Pinpoint the cell where the given text exists, returning its [x, y] midpoint coordinate. 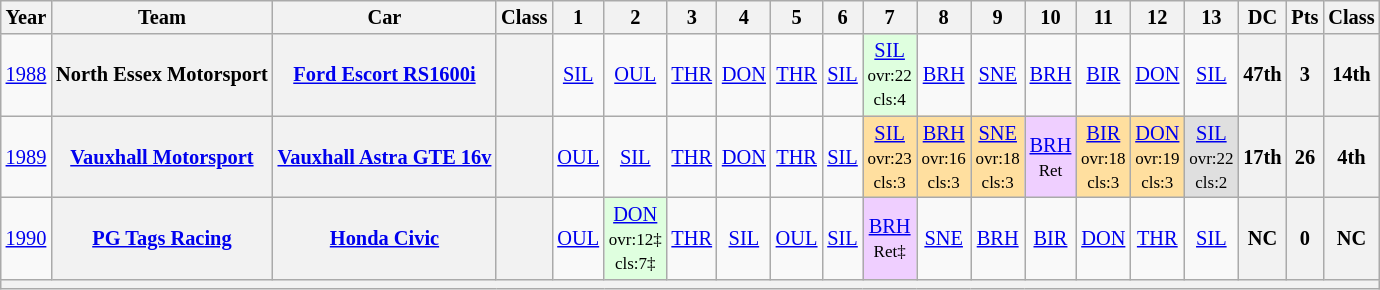
SILovr:22cls:2 [1211, 157]
14th [1351, 75]
5 [797, 17]
12 [1157, 17]
1989 [26, 157]
9 [998, 17]
8 [944, 17]
7 [890, 17]
Vauxhall Motorsport [162, 157]
BRHovr:16cls:3 [944, 157]
Pts [1306, 17]
2 [636, 17]
SNEovr:18cls:3 [998, 157]
SILovr:23cls:3 [890, 157]
BRHRet [1051, 157]
4 [744, 17]
4th [1351, 157]
17th [1262, 157]
1988 [26, 75]
DONovr:19cls:3 [1157, 157]
Vauxhall Astra GTE 16v [385, 157]
6 [842, 17]
BIRovr:18cls:3 [1103, 157]
DC [1262, 17]
DONovr:12‡cls:7‡ [636, 238]
Honda Civic [385, 238]
47th [1262, 75]
11 [1103, 17]
PG Tags Racing [162, 238]
North Essex Motorsport [162, 75]
Ford Escort RS1600i [385, 75]
Car [385, 17]
BRHRet‡ [890, 238]
13 [1211, 17]
SILovr:22cls:4 [890, 75]
10 [1051, 17]
0 [1306, 238]
26 [1306, 157]
1 [578, 17]
Year [26, 17]
1990 [26, 238]
Team [162, 17]
